Pinpoint the cell where the given text exists, returning its [X, Y] midpoint coordinate. 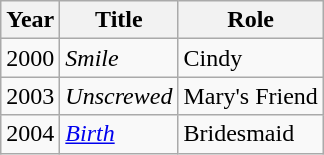
Mary's Friend [250, 96]
Role [250, 20]
Birth [119, 134]
2004 [30, 134]
Year [30, 20]
2000 [30, 58]
Unscrewed [119, 96]
Cindy [250, 58]
Title [119, 20]
2003 [30, 96]
Bridesmaid [250, 134]
Smile [119, 58]
